For the text-containing cell, return its midpoint in (X, Y) coordinate format. 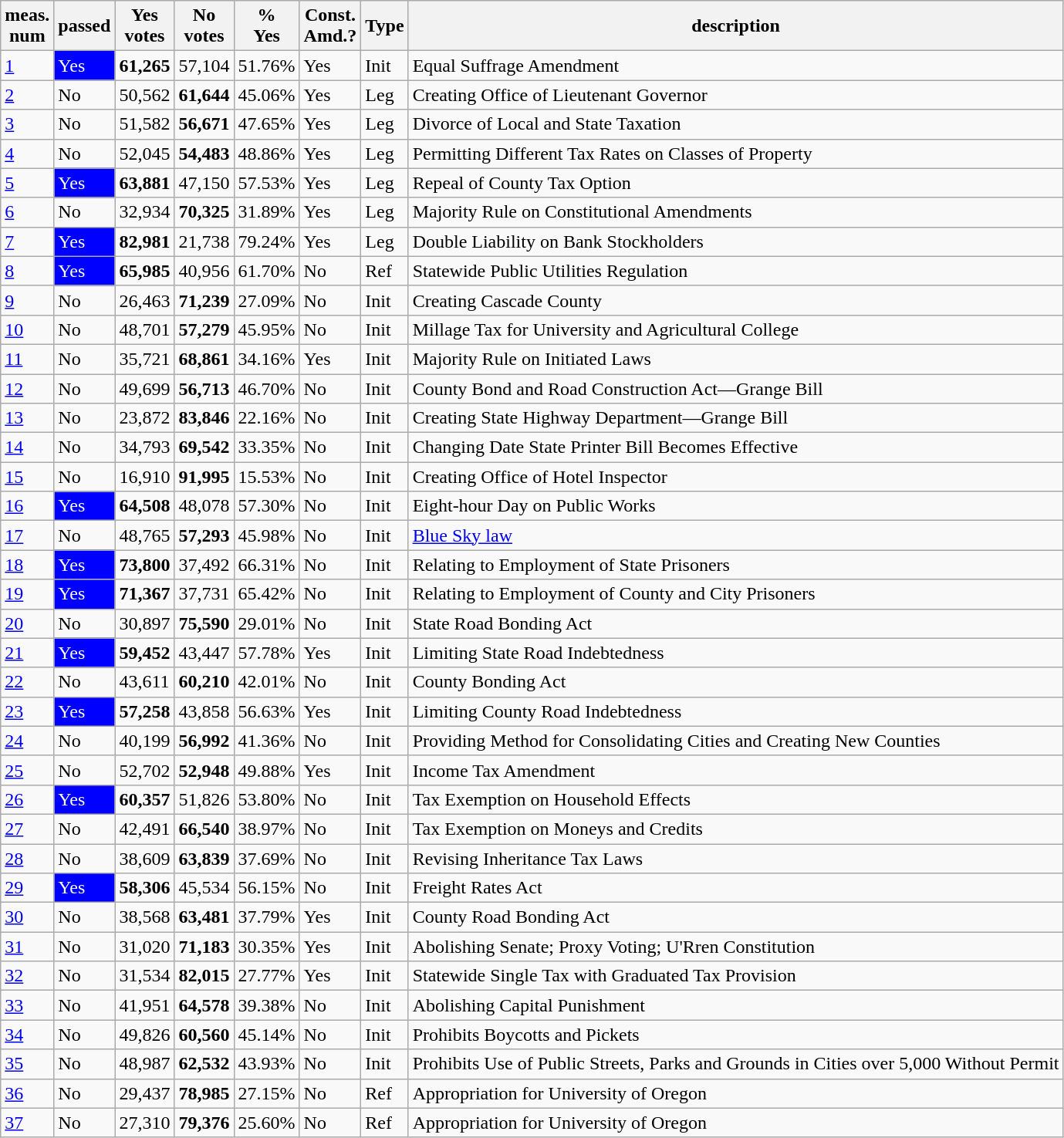
57.53% (267, 183)
29.01% (267, 623)
91,995 (204, 477)
2 (28, 95)
11 (28, 359)
78,985 (204, 1093)
Tax Exemption on Household Effects (736, 799)
45.98% (267, 535)
Providing Method for Consolidating Cities and Creating New Counties (736, 741)
Type (384, 26)
16,910 (145, 477)
60,210 (204, 682)
39.38% (267, 1005)
State Road Bonding Act (736, 623)
57,279 (204, 329)
8 (28, 271)
passed (85, 26)
38,609 (145, 859)
79.24% (267, 241)
56,671 (204, 124)
82,015 (204, 976)
71,367 (145, 594)
32 (28, 976)
62,532 (204, 1064)
68,861 (204, 359)
41.36% (267, 741)
24 (28, 741)
71,183 (204, 947)
48.86% (267, 154)
Tax Exemption on Moneys and Credits (736, 829)
57,258 (145, 711)
82,981 (145, 241)
37,731 (204, 594)
Prohibits Use of Public Streets, Parks and Grounds in Cities over 5,000 Without Permit (736, 1064)
Freight Rates Act (736, 888)
Majority Rule on Initiated Laws (736, 359)
Income Tax Amendment (736, 770)
42,491 (145, 829)
45.06% (267, 95)
31.89% (267, 212)
County Bonding Act (736, 682)
Statewide Public Utilities Regulation (736, 271)
61,265 (145, 66)
43,858 (204, 711)
Revising Inheritance Tax Laws (736, 859)
54,483 (204, 154)
60,357 (145, 799)
48,987 (145, 1064)
25.60% (267, 1123)
Const.Amd.? (330, 26)
17 (28, 535)
Limiting County Road Indebtedness (736, 711)
65,985 (145, 271)
52,948 (204, 770)
27 (28, 829)
9 (28, 300)
73,800 (145, 565)
49.88% (267, 770)
15.53% (267, 477)
35,721 (145, 359)
12 (28, 388)
34,793 (145, 447)
50,562 (145, 95)
70,325 (204, 212)
Creating Office of Hotel Inspector (736, 477)
1 (28, 66)
56,713 (204, 388)
Prohibits Boycotts and Pickets (736, 1035)
61.70% (267, 271)
21 (28, 653)
57,104 (204, 66)
64,508 (145, 506)
27,310 (145, 1123)
Yesvotes (145, 26)
5 (28, 183)
Limiting State Road Indebtedness (736, 653)
Changing Date State Printer Bill Becomes Effective (736, 447)
47,150 (204, 183)
53.80% (267, 799)
County Road Bonding Act (736, 917)
37.69% (267, 859)
16 (28, 506)
Majority Rule on Constitutional Amendments (736, 212)
51,826 (204, 799)
3 (28, 124)
Creating Cascade County (736, 300)
38,568 (145, 917)
75,590 (204, 623)
38.97% (267, 829)
52,702 (145, 770)
51,582 (145, 124)
31,020 (145, 947)
34.16% (267, 359)
43.93% (267, 1064)
14 (28, 447)
%Yes (267, 26)
43,447 (204, 653)
15 (28, 477)
37.79% (267, 917)
49,826 (145, 1035)
13 (28, 418)
63,839 (204, 859)
58,306 (145, 888)
59,452 (145, 653)
Blue Sky law (736, 535)
56,992 (204, 741)
Creating State Highway Department—Grange Bill (736, 418)
28 (28, 859)
Divorce of Local and State Taxation (736, 124)
County Bond and Road Construction Act—Grange Bill (736, 388)
60,560 (204, 1035)
22 (28, 682)
20 (28, 623)
66.31% (267, 565)
42.01% (267, 682)
57.78% (267, 653)
31 (28, 947)
51.76% (267, 66)
meas.num (28, 26)
Relating to Employment of State Prisoners (736, 565)
71,239 (204, 300)
Double Liability on Bank Stockholders (736, 241)
26 (28, 799)
Eight-hour Day on Public Works (736, 506)
Abolishing Senate; Proxy Voting; U'Rren Constitution (736, 947)
Relating to Employment of County and City Prisoners (736, 594)
27.15% (267, 1093)
30 (28, 917)
43,611 (145, 682)
46.70% (267, 388)
45.95% (267, 329)
Equal Suffrage Amendment (736, 66)
25 (28, 770)
26,463 (145, 300)
40,956 (204, 271)
27.77% (267, 976)
Abolishing Capital Punishment (736, 1005)
48,765 (145, 535)
21,738 (204, 241)
29,437 (145, 1093)
31,534 (145, 976)
Permitting Different Tax Rates on Classes of Property (736, 154)
Millage Tax for University and Agricultural College (736, 329)
56.15% (267, 888)
45,534 (204, 888)
48,701 (145, 329)
48,078 (204, 506)
10 (28, 329)
69,542 (204, 447)
40,199 (145, 741)
52,045 (145, 154)
4 (28, 154)
Statewide Single Tax with Graduated Tax Provision (736, 976)
49,699 (145, 388)
description (736, 26)
6 (28, 212)
63,481 (204, 917)
36 (28, 1093)
23,872 (145, 418)
30,897 (145, 623)
83,846 (204, 418)
27.09% (267, 300)
57,293 (204, 535)
22.16% (267, 418)
64,578 (204, 1005)
18 (28, 565)
61,644 (204, 95)
30.35% (267, 947)
35 (28, 1064)
63,881 (145, 183)
57.30% (267, 506)
29 (28, 888)
Creating Office of Lieutenant Governor (736, 95)
19 (28, 594)
65.42% (267, 594)
Novotes (204, 26)
47.65% (267, 124)
32,934 (145, 212)
41,951 (145, 1005)
66,540 (204, 829)
23 (28, 711)
Repeal of County Tax Option (736, 183)
7 (28, 241)
33 (28, 1005)
37 (28, 1123)
56.63% (267, 711)
37,492 (204, 565)
79,376 (204, 1123)
45.14% (267, 1035)
33.35% (267, 447)
34 (28, 1035)
